Provide the (X, Y) coordinate of the cell's center where the given text is located.  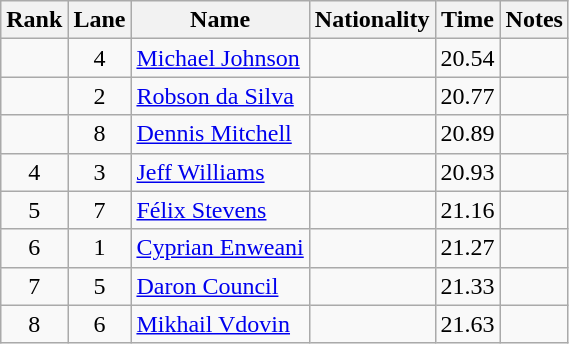
Cyprian Enweani (220, 248)
Michael Johnson (220, 58)
Nationality (372, 20)
Mikhail Vdovin (220, 324)
20.54 (468, 58)
Name (220, 20)
Notes (534, 20)
Time (468, 20)
20.77 (468, 96)
1 (100, 248)
Robson da Silva (220, 96)
20.93 (468, 172)
Rank (34, 20)
Dennis Mitchell (220, 134)
Lane (100, 20)
21.16 (468, 210)
Jeff Williams (220, 172)
Félix Stevens (220, 210)
Daron Council (220, 286)
21.33 (468, 286)
2 (100, 96)
21.63 (468, 324)
20.89 (468, 134)
21.27 (468, 248)
3 (100, 172)
